Pinpoint the cell where the given text exists, returning its [X, Y] midpoint coordinate. 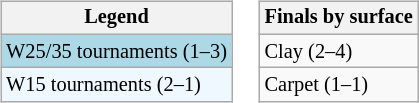
Legend [116, 18]
Finals by surface [339, 18]
W15 tournaments (2–1) [116, 85]
Clay (2–4) [339, 51]
Carpet (1–1) [339, 85]
W25/35 tournaments (1–3) [116, 51]
